Return the [x, y] coordinate for the center point of the cell that contains the specified text.  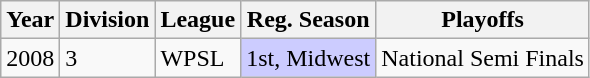
Division [108, 20]
1st, Midwest [308, 58]
League [198, 20]
National Semi Finals [483, 58]
Year [30, 20]
2008 [30, 58]
3 [108, 58]
WPSL [198, 58]
Playoffs [483, 20]
Reg. Season [308, 20]
